Output the [X, Y] coordinate of the center of the cell containing the given text.  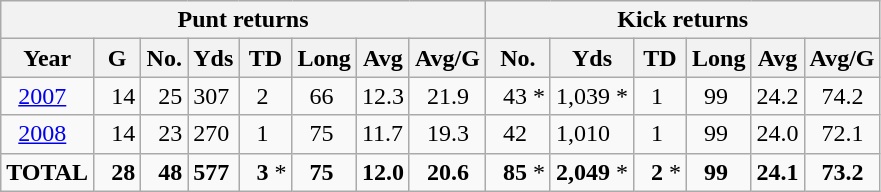
21.9 [447, 96]
11.7 [382, 134]
28 [118, 172]
Punt returns [244, 20]
Kick returns [682, 20]
2 [266, 96]
270 [214, 134]
23 [164, 134]
2008 [48, 134]
12.3 [382, 96]
24.2 [778, 96]
48 [164, 172]
2,049 * [592, 172]
73.2 [842, 172]
43 * [518, 96]
66 [324, 96]
1,010 [592, 134]
2007 [48, 96]
2 * [660, 172]
24.0 [778, 134]
25 [164, 96]
3 * [266, 172]
G [118, 58]
20.6 [447, 172]
19.3 [447, 134]
Year [48, 58]
85 * [518, 172]
24.1 [778, 172]
TOTAL [48, 172]
42 [518, 134]
577 [214, 172]
74.2 [842, 96]
72.1 [842, 134]
12.0 [382, 172]
1,039 * [592, 96]
307 [214, 96]
